For the text-containing cell, return its midpoint in (x, y) coordinate format. 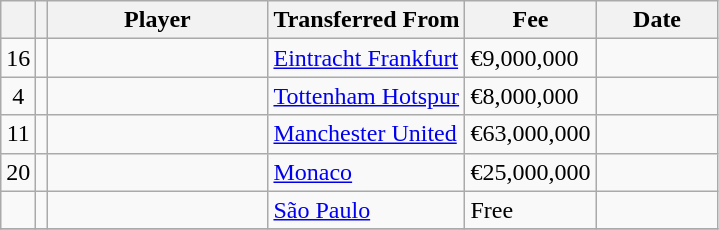
Transferred From (366, 20)
20 (18, 172)
Monaco (366, 172)
Eintracht Frankfurt (366, 58)
€9,000,000 (530, 58)
16 (18, 58)
€63,000,000 (530, 134)
Date (657, 20)
4 (18, 96)
Free (530, 210)
€25,000,000 (530, 172)
Manchester United (366, 134)
São Paulo (366, 210)
Tottenham Hotspur (366, 96)
Player (158, 20)
Fee (530, 20)
€8,000,000 (530, 96)
11 (18, 134)
